Extract the [x, y] coordinate from the center of the cell holding the provided text.  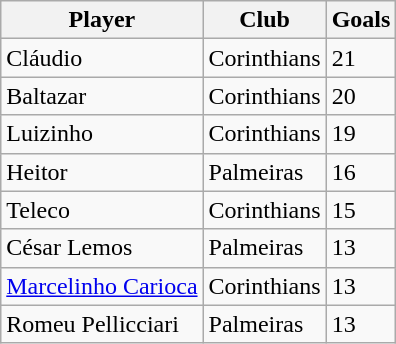
Luizinho [102, 134]
16 [361, 172]
Club [264, 20]
Teleco [102, 210]
19 [361, 134]
Romeu Pellicciari [102, 324]
15 [361, 210]
Cláudio [102, 58]
21 [361, 58]
Marcelinho Carioca [102, 286]
César Lemos [102, 248]
Player [102, 20]
20 [361, 96]
Goals [361, 20]
Heitor [102, 172]
Baltazar [102, 96]
